Detect which cell encompasses the target text, then output its [x, y] center coordinate. 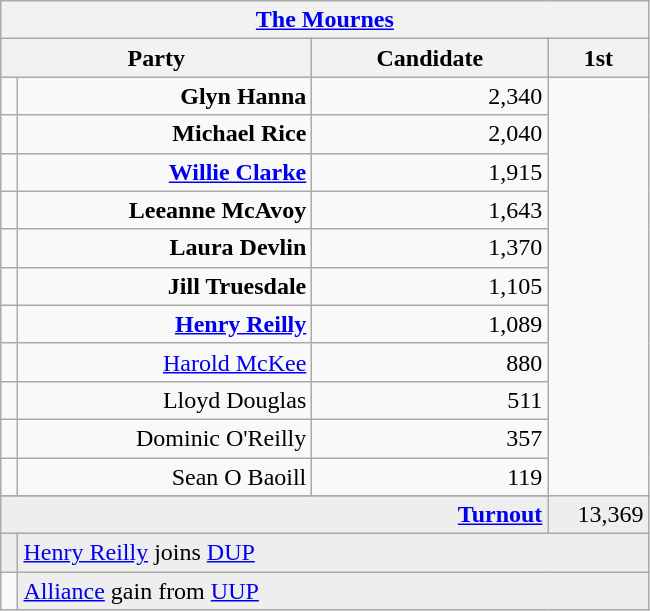
1,915 [430, 172]
2,040 [430, 134]
Willie Clarke [165, 172]
Alliance gain from UUP [334, 591]
511 [430, 400]
Henry Reilly [165, 324]
Turnout [274, 515]
119 [430, 477]
1st [598, 58]
Lloyd Douglas [165, 400]
880 [430, 362]
2,340 [430, 96]
Dominic O'Reilly [165, 438]
Party [156, 58]
Laura Devlin [165, 248]
Leeanne McAvoy [165, 210]
Glyn Hanna [165, 96]
Jill Truesdale [165, 286]
357 [430, 438]
1,643 [430, 210]
Candidate [430, 58]
Henry Reilly joins DUP [334, 553]
The Mournes [325, 20]
13,369 [598, 515]
1,105 [430, 286]
Michael Rice [165, 134]
1,089 [430, 324]
1,370 [430, 248]
Harold McKee [165, 362]
Sean O Baoill [165, 477]
